Return the (X, Y) coordinate for the center point of the cell that contains the specified text.  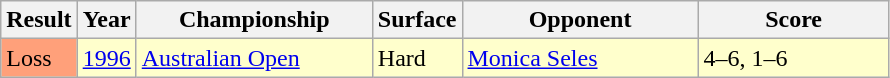
Result (39, 20)
Surface (417, 20)
Monica Seles (580, 58)
Championship (254, 20)
4–6, 1–6 (794, 58)
Hard (417, 58)
1996 (106, 58)
Score (794, 20)
Year (106, 20)
Australian Open (254, 58)
Loss (39, 58)
Opponent (580, 20)
